Scan for the cell matching the given text and deliver its [X, Y] coordinate at center. 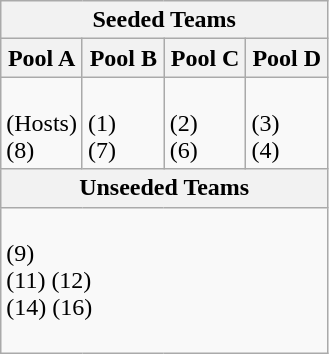
Pool C [205, 58]
(9) (11) (12) (14) (16) [164, 280]
Pool B [123, 58]
Pool D [287, 58]
(1) (7) [123, 123]
(2) (6) [205, 123]
Seeded Teams [164, 20]
Pool A [42, 58]
Unseeded Teams [164, 188]
(Hosts) (8) [42, 123]
(3) (4) [287, 123]
